Search for the cell housing the specified text and yield its (x, y) center coordinate. 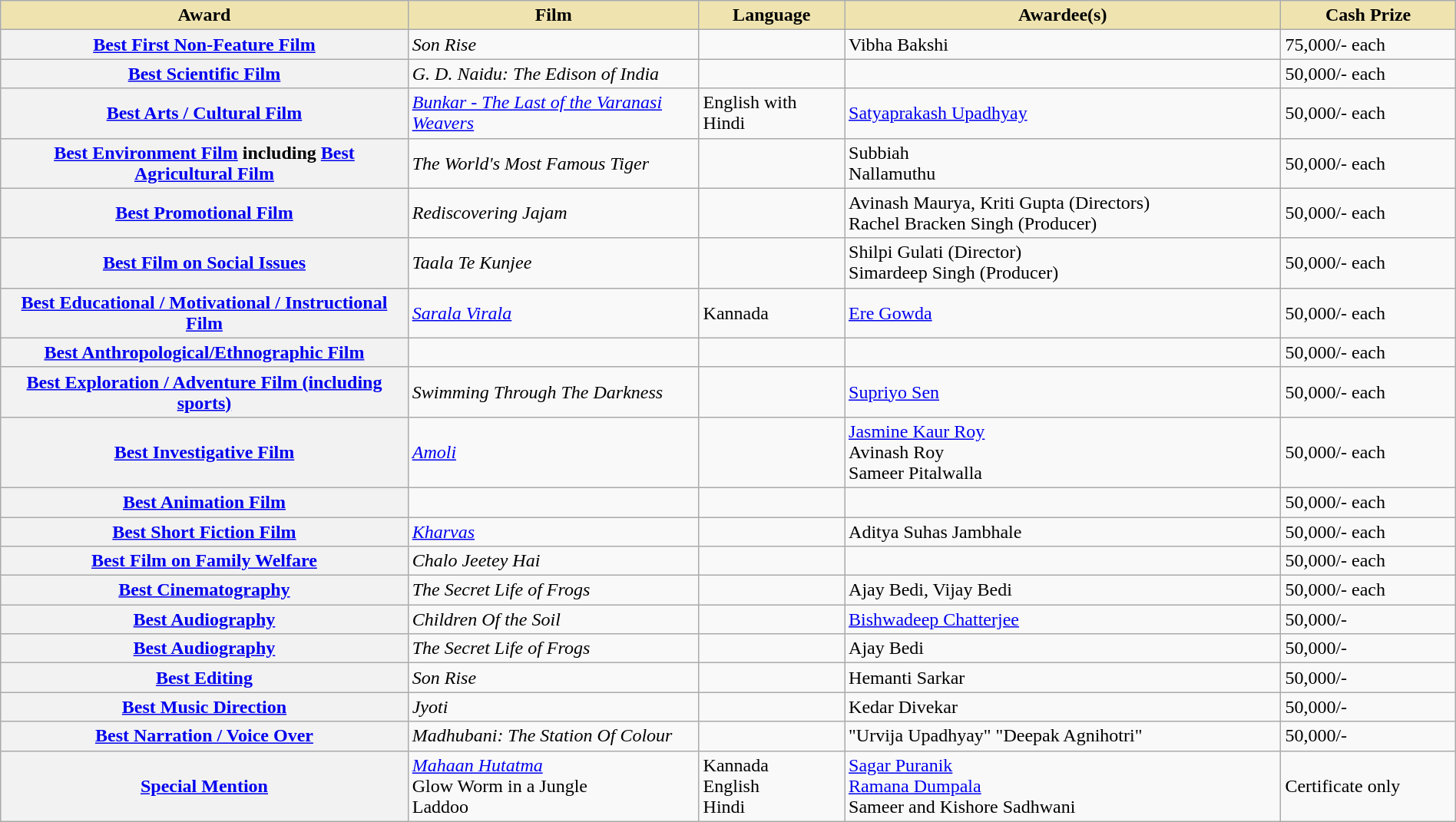
Best Investigative Film (204, 452)
Film (553, 15)
Best Anthropological/Ethnographic Film (204, 352)
Kedar Divekar (1063, 707)
Kannada (771, 313)
Best Exploration / Adventure Film (including sports) (204, 391)
KannadaEnglishHindi (771, 786)
Best Environment Film including Best Agricultural Film (204, 163)
Rediscovering Jajam (553, 213)
Ere Gowda (1063, 313)
Best First Non-Feature Film (204, 45)
Ajay Bedi (1063, 649)
Best Narration / Voice Over (204, 736)
Shilpi Gulati (Director)Simardeep Singh (Producer) (1063, 262)
Swimming Through The Darkness (553, 391)
Satyaprakash Upadhyay (1063, 114)
The World's Most Famous Tiger (553, 163)
Language (771, 15)
75,000/- each (1368, 45)
Best Music Direction (204, 707)
Best Promotional Film (204, 213)
Certificate only (1368, 786)
Cash Prize (1368, 15)
Best Educational / Motivational / Instructional Film (204, 313)
"Urvija Upadhyay" "Deepak Agnihotri" (1063, 736)
G. D. Naidu: The Edison of India (553, 74)
Kharvas (553, 532)
Hemanti Sarkar (1063, 678)
Taala Te Kunjee (553, 262)
Best Film on Social Issues (204, 262)
Jasmine Kaur RoyAvinash RoySameer Pitalwalla (1063, 452)
Special Mention (204, 786)
Best Arts / Cultural Film (204, 114)
Bunkar - The Last of the Varanasi Weavers (553, 114)
Best Editing (204, 678)
Best Short Fiction Film (204, 532)
Best Cinematography (204, 590)
Sagar PuranikRamana DumpalaSameer and Kishore Sadhwani (1063, 786)
Avinash Maurya, Kriti Gupta (Directors)Rachel Bracken Singh (Producer) (1063, 213)
Amoli (553, 452)
Sarala Virala (553, 313)
Awardee(s) (1063, 15)
Ajay Bedi, Vijay Bedi (1063, 590)
Children Of the Soil (553, 619)
English with Hindi (771, 114)
Vibha Bakshi (1063, 45)
SubbiahNallamuthu (1063, 163)
Best Film on Family Welfare (204, 561)
Jyoti (553, 707)
Award (204, 15)
Best Animation Film (204, 502)
Supriyo Sen (1063, 391)
Chalo Jeetey Hai (553, 561)
Madhubani: The Station Of Colour (553, 736)
Aditya Suhas Jambhale (1063, 532)
Bishwadeep Chatterjee (1063, 619)
Mahaan Hutatma Glow Worm in a JungleLaddoo (553, 786)
Best Scientific Film (204, 74)
